Output the [x, y] coordinate of the center of the cell containing the given text.  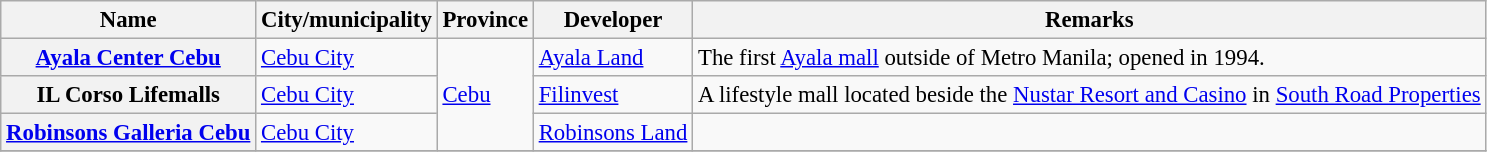
Ayala Center Cebu [128, 58]
Filinvest [612, 95]
Name [128, 20]
Developer [612, 20]
City/municipality [346, 20]
Ayala Land [612, 58]
The first Ayala mall outside of Metro Manila; opened in 1994. [1090, 58]
A lifestyle mall located beside the Nustar Resort and Casino in South Road Properties [1090, 95]
Robinsons Galleria Cebu [128, 133]
IL Corso Lifemalls [128, 95]
Province [485, 20]
Cebu [485, 96]
Remarks [1090, 20]
Robinsons Land [612, 133]
